Extract the (X, Y) coordinate from the center of the cell holding the provided text.  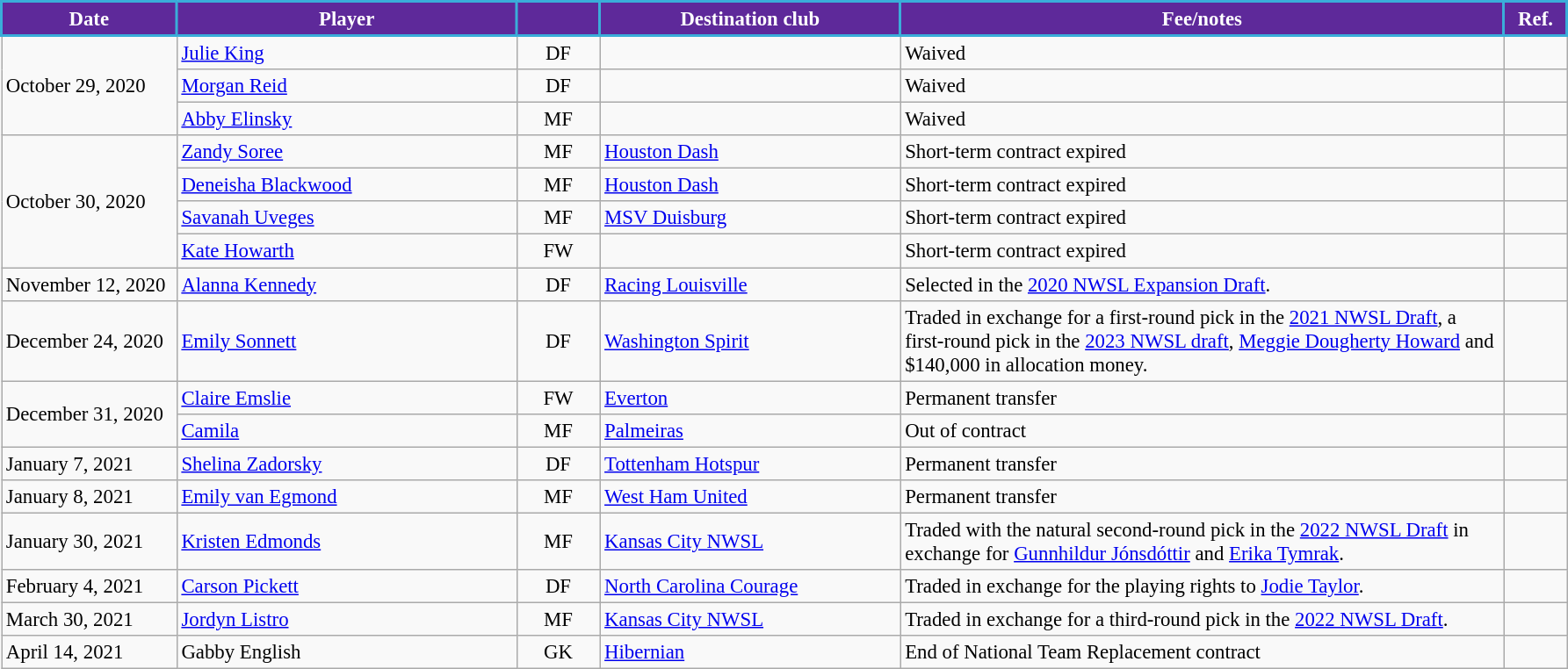
Fee/notes (1202, 19)
Traded with the natural second-round pick in the 2022 NWSL Draft in exchange for Gunnhildur Jónsdóttir and Erika Tymrak. (1202, 541)
North Carolina Courage (750, 586)
Carson Pickett (346, 586)
Traded in exchange for a third-round pick in the 2022 NWSL Draft. (1202, 619)
GK (559, 652)
Tottenham Hotspur (750, 464)
MSV Duisburg (750, 219)
Julie King (346, 53)
Out of contract (1202, 430)
October 29, 2020 (90, 86)
End of National Team Replacement contract (1202, 652)
January 8, 2021 (90, 497)
Claire Emslie (346, 398)
Camila (346, 430)
Jordyn Listro (346, 619)
Player (346, 19)
Abby Elinsky (346, 119)
Zandy Soree (346, 152)
Destination club (750, 19)
Everton (750, 398)
February 4, 2021 (90, 586)
Deneisha Blackwood (346, 185)
Alanna Kennedy (346, 284)
Kate Howarth (346, 251)
Shelina Zadorsky (346, 464)
Gabby English (346, 652)
March 30, 2021 (90, 619)
Morgan Reid (346, 86)
Ref. (1535, 19)
West Ham United (750, 497)
April 14, 2021 (90, 652)
Savanah Uveges (346, 219)
December 31, 2020 (90, 414)
Date (90, 19)
Racing Louisville (750, 284)
Emily Sonnett (346, 341)
November 12, 2020 (90, 284)
Traded in exchange for the playing rights to Jodie Taylor. (1202, 586)
December 24, 2020 (90, 341)
Hibernian (750, 652)
January 30, 2021 (90, 541)
Kristen Edmonds (346, 541)
Selected in the 2020 NWSL Expansion Draft. (1202, 284)
October 30, 2020 (90, 201)
Emily van Egmond (346, 497)
January 7, 2021 (90, 464)
Palmeiras (750, 430)
Washington Spirit (750, 341)
